Determine the [X, Y] coordinate at the center of the cell enclosing the given text.  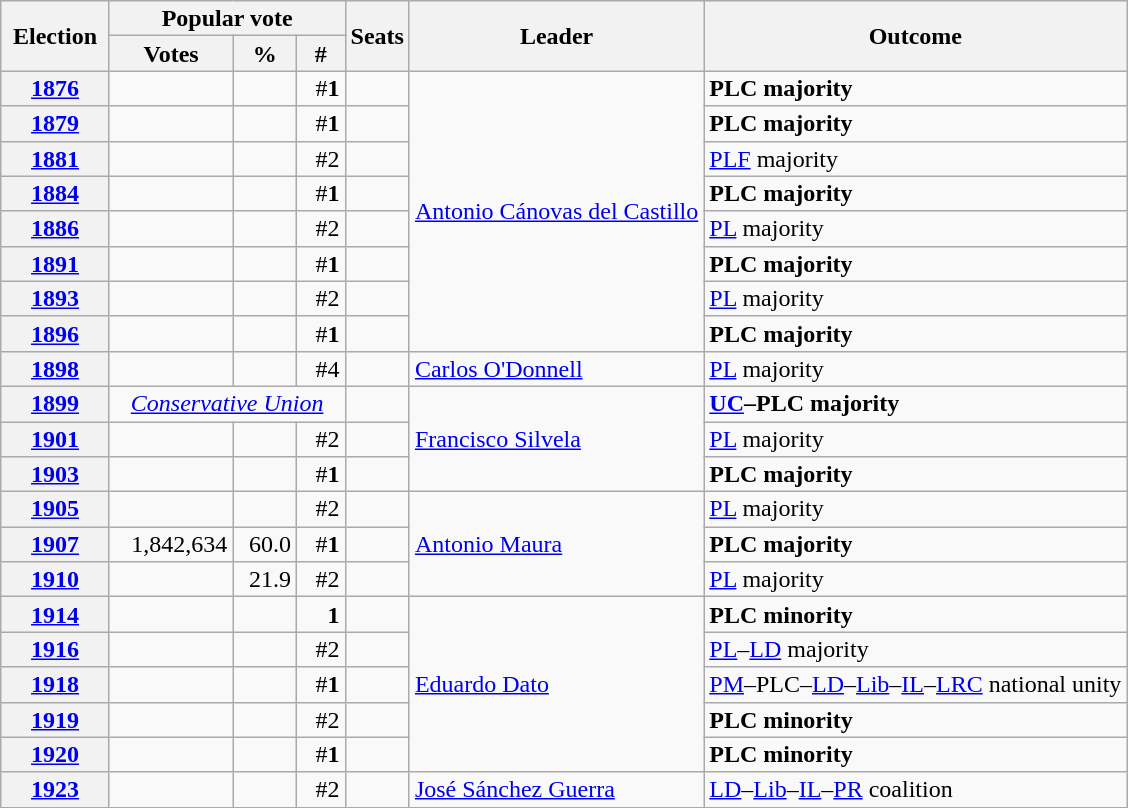
Seats [377, 36]
1899 [56, 404]
1914 [56, 614]
1891 [56, 264]
Antonio Cánovas del Castillo [556, 211]
1903 [56, 474]
Conservative Union [227, 404]
1898 [56, 368]
1905 [56, 510]
PLF majority [916, 158]
Leader [556, 36]
1886 [56, 228]
1876 [56, 88]
1893 [56, 298]
1879 [56, 124]
Francisco Silvela [556, 438]
Election [56, 36]
1907 [56, 544]
21.9 [265, 580]
#4 [320, 368]
% [265, 54]
1,842,634 [171, 544]
1920 [56, 754]
1 [320, 614]
Outcome [916, 36]
1919 [56, 720]
1916 [56, 650]
# [320, 54]
PL–LD majority [916, 650]
LD–Lib–IL–PR coalition [916, 790]
Antonio Maura [556, 544]
Carlos O'Donnell [556, 368]
1884 [56, 194]
Eduardo Dato [556, 684]
60.0 [265, 544]
1896 [56, 334]
UC–PLC majority [916, 404]
PM–PLC–LD–Lib–IL–LRC national unity [916, 684]
1881 [56, 158]
1910 [56, 580]
1901 [56, 440]
1918 [56, 684]
1923 [56, 790]
Popular vote [227, 18]
Votes [171, 54]
José Sánchez Guerra [556, 790]
